Search for the cell housing the specified text and yield its [x, y] center coordinate. 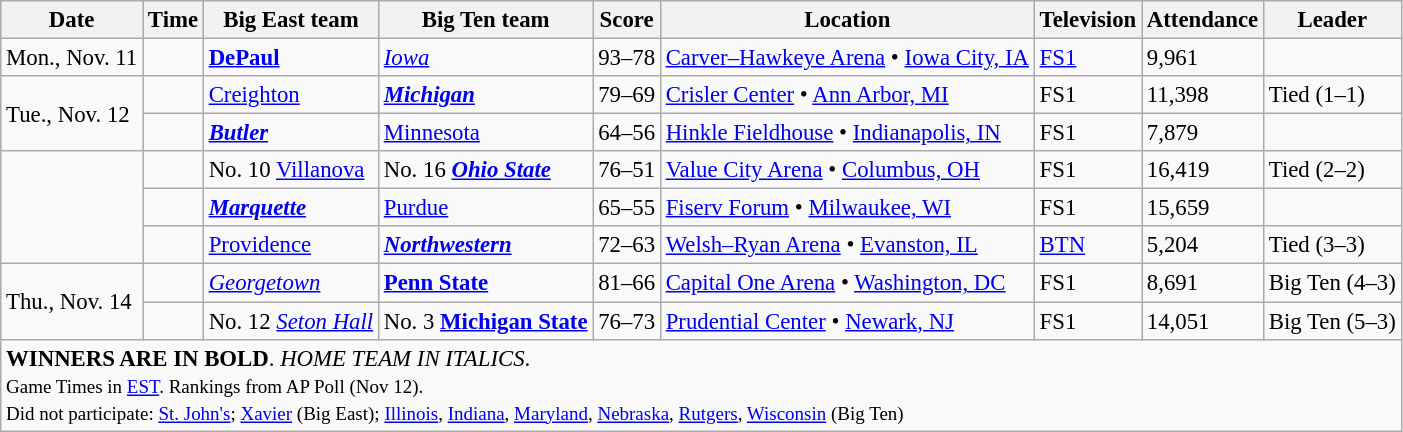
BTN [1088, 245]
64–56 [627, 133]
Big Ten team [485, 20]
76–51 [627, 170]
DePaul [290, 58]
Providence [290, 245]
81–66 [627, 283]
7,879 [1203, 133]
Michigan [485, 95]
Georgetown [290, 283]
14,051 [1203, 321]
Tue., Nov. 12 [72, 114]
Attendance [1203, 20]
Tied (2–2) [1332, 170]
No. 16 Ohio State [485, 170]
Purdue [485, 208]
Iowa [485, 58]
Television [1088, 20]
93–78 [627, 58]
8,691 [1203, 283]
Minnesota [485, 133]
Prudential Center • Newark, NJ [847, 321]
Leader [1332, 20]
Penn State [485, 283]
Mon., Nov. 11 [72, 58]
Big East team [290, 20]
Carver–Hawkeye Arena • Iowa City, IA [847, 58]
Time [174, 20]
Tied (1–1) [1332, 95]
No. 12 Seton Hall [290, 321]
Welsh–Ryan Arena • Evanston, IL [847, 245]
Crisler Center • Ann Arbor, MI [847, 95]
11,398 [1203, 95]
16,419 [1203, 170]
Location [847, 20]
Capital One Arena • Washington, DC [847, 283]
Fiserv Forum • Milwaukee, WI [847, 208]
5,204 [1203, 245]
Value City Arena • Columbus, OH [847, 170]
Tied (3–3) [1332, 245]
9,961 [1203, 58]
15,659 [1203, 208]
Date [72, 20]
No. 3 Michigan State [485, 321]
Marquette [290, 208]
Hinkle Fieldhouse • Indianapolis, IN [847, 133]
Score [627, 20]
Thu., Nov. 14 [72, 302]
76–73 [627, 321]
79–69 [627, 95]
Northwestern [485, 245]
No. 10 Villanova [290, 170]
Big Ten (5–3) [1332, 321]
72–63 [627, 245]
Creighton [290, 95]
Big Ten (4–3) [1332, 283]
65–55 [627, 208]
Butler [290, 133]
